Pinpoint the cell where the given text exists, returning its [X, Y] midpoint coordinate. 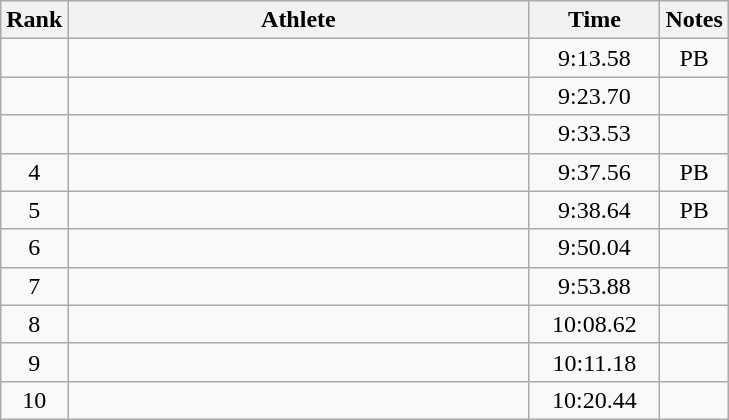
9:38.64 [594, 210]
10:08.62 [594, 324]
Rank [34, 20]
10:11.18 [594, 362]
9:23.70 [594, 96]
9:50.04 [594, 248]
9:37.56 [594, 172]
7 [34, 286]
Athlete [298, 20]
4 [34, 172]
Time [594, 20]
10 [34, 400]
8 [34, 324]
9:33.53 [594, 134]
5 [34, 210]
9 [34, 362]
9:13.58 [594, 58]
Notes [694, 20]
9:53.88 [594, 286]
6 [34, 248]
10:20.44 [594, 400]
